Capture the cell that displays the provided text and extract its (X, Y) central coordinate. 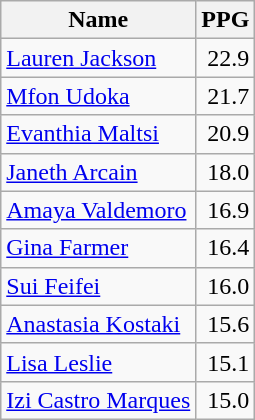
Amaya Valdemoro (98, 210)
Lauren Jackson (98, 58)
20.9 (226, 134)
Mfon Udoka (98, 96)
15.1 (226, 362)
22.9 (226, 58)
Janeth Arcain (98, 172)
Evanthia Maltsi (98, 134)
15.0 (226, 400)
PPG (226, 20)
16.4 (226, 248)
16.9 (226, 210)
21.7 (226, 96)
Name (98, 20)
Izi Castro Marques (98, 400)
18.0 (226, 172)
Gina Farmer (98, 248)
15.6 (226, 324)
Lisa Leslie (98, 362)
Sui Feifei (98, 286)
Anastasia Kostaki (98, 324)
16.0 (226, 286)
